Detect which cell encompasses the target text, then output its (x, y) center coordinate. 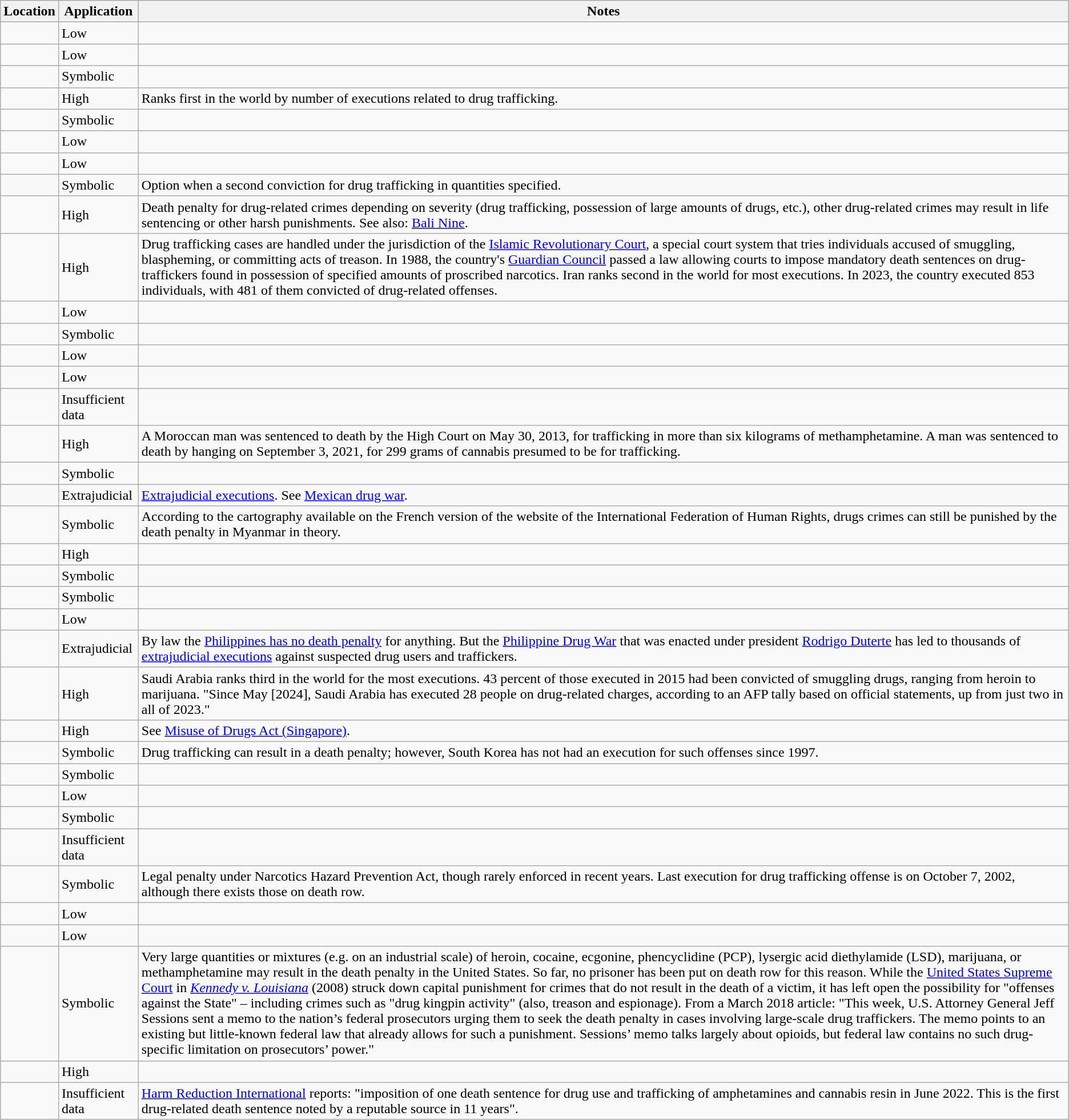
Location (30, 11)
Option when a second conviction for drug trafficking in quantities specified. (603, 185)
Ranks first in the world by number of executions related to drug trafficking. (603, 98)
Drug trafficking can result in a death penalty; however, South Korea has not had an execution for such offenses since 1997. (603, 752)
Extrajudicial executions. See Mexican drug war. (603, 495)
See Misuse of Drugs Act (Singapore). (603, 730)
Notes (603, 11)
Application (98, 11)
